Capture the cell that displays the provided text and extract its [X, Y] central coordinate. 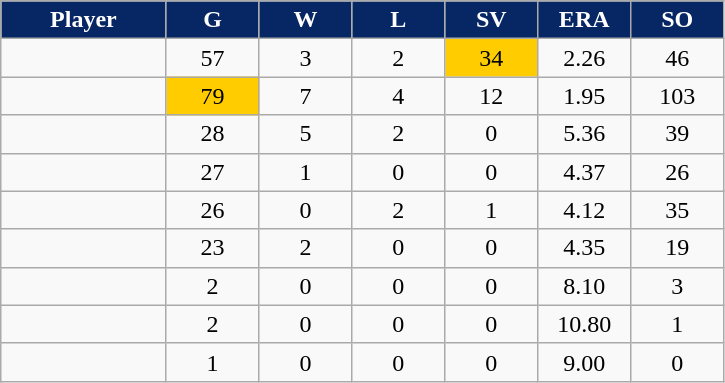
79 [212, 96]
103 [678, 96]
57 [212, 58]
2.26 [584, 58]
SV [492, 20]
1.95 [584, 96]
SO [678, 20]
Player [84, 20]
4.12 [584, 210]
5.36 [584, 134]
46 [678, 58]
19 [678, 248]
4.37 [584, 172]
4.35 [584, 248]
27 [212, 172]
28 [212, 134]
8.10 [584, 286]
9.00 [584, 362]
4 [398, 96]
23 [212, 248]
7 [306, 96]
39 [678, 134]
34 [492, 58]
G [212, 20]
5 [306, 134]
L [398, 20]
35 [678, 210]
10.80 [584, 324]
ERA [584, 20]
W [306, 20]
12 [492, 96]
